Scan for the cell matching the given text and deliver its (x, y) coordinate at center. 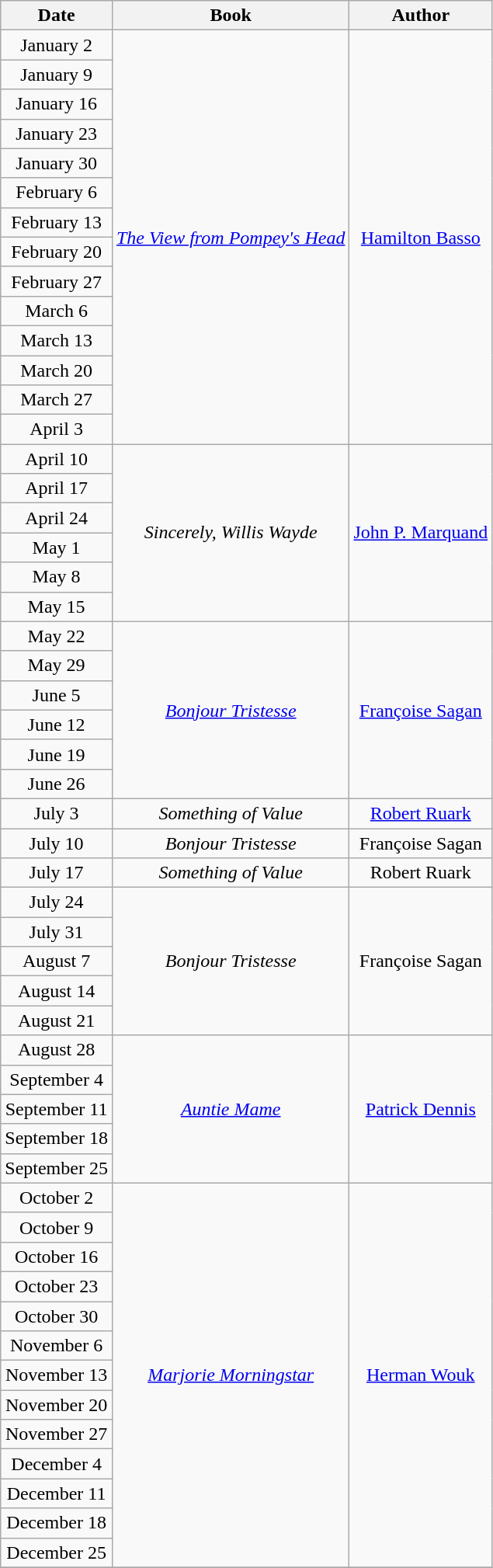
August 28 (57, 1050)
March 6 (57, 311)
December 11 (57, 1493)
October 30 (57, 1316)
Patrick Dennis (421, 1109)
March 20 (57, 370)
November 20 (57, 1405)
June 19 (57, 754)
John P. Marquand (421, 533)
May 8 (57, 577)
April 3 (57, 429)
February 27 (57, 281)
August 7 (57, 961)
Book (230, 16)
November 6 (57, 1346)
September 18 (57, 1139)
October 23 (57, 1286)
October 9 (57, 1227)
April 17 (57, 488)
May 15 (57, 607)
October 2 (57, 1198)
October 16 (57, 1257)
January 2 (57, 45)
July 10 (57, 843)
Date (57, 16)
The View from Pompey's Head (230, 238)
January 9 (57, 75)
July 24 (57, 902)
December 18 (57, 1523)
February 6 (57, 193)
Auntie Mame (230, 1109)
September 25 (57, 1168)
June 12 (57, 725)
November 13 (57, 1375)
September 11 (57, 1109)
April 10 (57, 459)
May 1 (57, 548)
January 16 (57, 104)
June 26 (57, 784)
Herman Wouk (421, 1375)
April 24 (57, 518)
January 23 (57, 134)
December 4 (57, 1464)
May 22 (57, 636)
March 13 (57, 340)
March 27 (57, 400)
September 4 (57, 1080)
Hamilton Basso (421, 238)
August 21 (57, 1020)
July 17 (57, 873)
February 13 (57, 222)
May 29 (57, 666)
July 3 (57, 813)
November 27 (57, 1434)
June 5 (57, 695)
January 30 (57, 163)
July 31 (57, 932)
February 20 (57, 252)
Sincerely, Willis Wayde (230, 533)
August 14 (57, 991)
Marjorie Morningstar (230, 1375)
Author (421, 16)
December 25 (57, 1552)
